Find where the given text appears and provide that cell's center as [x, y] coordinate. 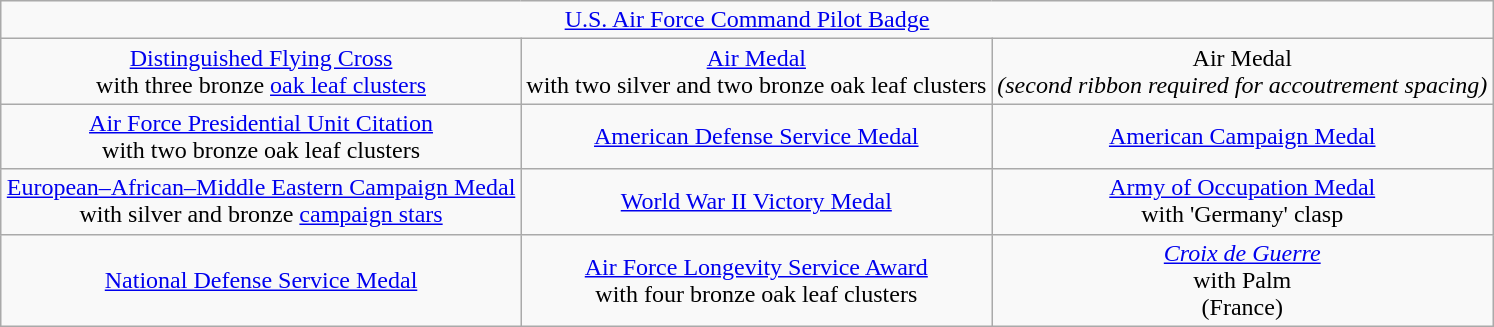
Air Force Longevity Service Awardwith four bronze oak leaf clusters [756, 280]
Air Medalwith two silver and two bronze oak leaf clusters [756, 72]
National Defense Service Medal [261, 280]
Croix de Guerrewith Palm(France) [1242, 280]
European–African–Middle Eastern Campaign Medalwith silver and bronze campaign stars [261, 202]
Distinguished Flying Crosswith three bronze oak leaf clusters [261, 72]
World War II Victory Medal [756, 202]
American Campaign Medal [1242, 136]
Air Force Presidential Unit Citationwith two bronze oak leaf clusters [261, 136]
Air Medal(second ribbon required for accoutrement spacing) [1242, 72]
U.S. Air Force Command Pilot Badge [746, 20]
Army of Occupation Medalwith 'Germany' clasp [1242, 202]
American Defense Service Medal [756, 136]
